Provide the [X, Y] coordinate of the cell's center where the given text is located.  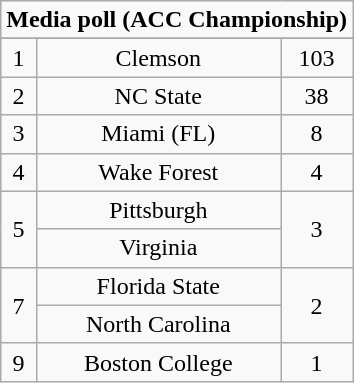
Wake Forest [158, 172]
Media poll (ACC Championship) [177, 20]
NC State [158, 96]
Florida State [158, 286]
Pittsburgh [158, 210]
103 [316, 58]
9 [18, 362]
7 [18, 305]
5 [18, 229]
Virginia [158, 248]
38 [316, 96]
Boston College [158, 362]
Miami (FL) [158, 134]
North Carolina [158, 324]
Clemson [158, 58]
8 [316, 134]
